Determine the [X, Y] coordinate at the center of the cell enclosing the given text.  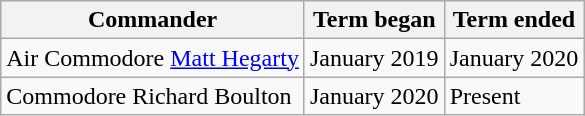
Air Commodore Matt Hegarty [153, 58]
Present [514, 96]
January 2019 [374, 58]
Term ended [514, 20]
Commodore Richard Boulton [153, 96]
Commander [153, 20]
Term began [374, 20]
